Determine the (X, Y) coordinate at the center of the cell enclosing the given text.  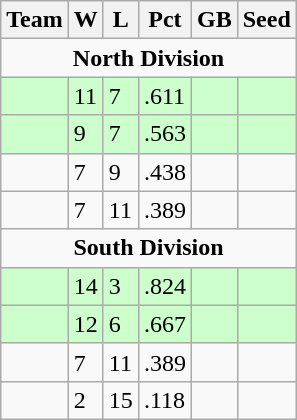
.611 (164, 96)
W (86, 20)
3 (120, 286)
.824 (164, 286)
6 (120, 324)
.563 (164, 134)
.667 (164, 324)
GB (214, 20)
L (120, 20)
14 (86, 286)
12 (86, 324)
Seed (266, 20)
North Division (149, 58)
Pct (164, 20)
Team (35, 20)
15 (120, 400)
.118 (164, 400)
South Division (149, 248)
.438 (164, 172)
2 (86, 400)
